Return the (X, Y) coordinate for the center point of the cell that contains the specified text.  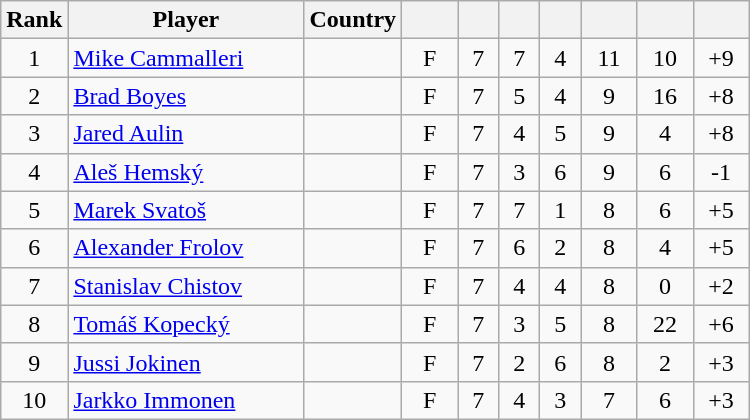
Jarkko Immonen (186, 400)
Player (186, 20)
Jussi Jokinen (186, 362)
+9 (721, 58)
Alexander Frolov (186, 248)
Country (353, 20)
0 (665, 286)
22 (665, 324)
Marek Svatoš (186, 210)
Mike Cammalleri (186, 58)
Rank (34, 20)
Brad Boyes (186, 96)
Jared Aulin (186, 134)
+6 (721, 324)
Aleš Hemský (186, 172)
Tomáš Kopecký (186, 324)
16 (665, 96)
+2 (721, 286)
11 (609, 58)
-1 (721, 172)
Stanislav Chistov (186, 286)
